Pinpoint the cell where the given text exists, returning its (X, Y) midpoint coordinate. 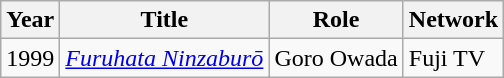
Network (453, 20)
Fuji TV (453, 58)
Title (164, 20)
Goro Owada (336, 58)
Year (30, 20)
Role (336, 20)
Furuhata Ninzaburō (164, 58)
1999 (30, 58)
